Locate the cell with the specified text and output its (X, Y) center coordinate. 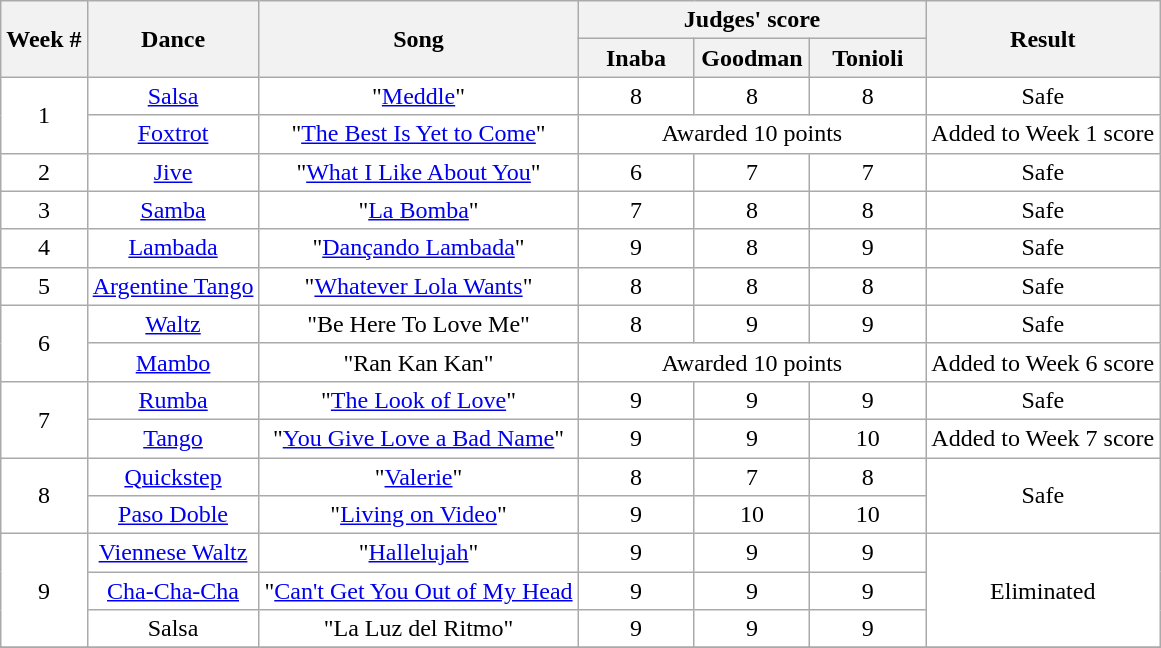
Goodman (752, 58)
Rumba (173, 400)
"La Luz del Ritmo" (418, 629)
Added to Week 6 score (1043, 362)
"The Best Is Yet to Come" (418, 134)
"Valerie" (418, 477)
Added to Week 7 score (1043, 438)
Jive (173, 172)
Dance (173, 39)
"What I Like About You" (418, 172)
3 (44, 210)
1 (44, 115)
Eliminated (1043, 591)
Foxtrot (173, 134)
Quickstep (173, 477)
Added to Week 1 score (1043, 134)
"Hallelujah" (418, 553)
Lambada (173, 248)
Tango (173, 438)
"La Bomba" (418, 210)
Mambo (173, 362)
4 (44, 248)
"Can't Get You Out of My Head (418, 591)
Inaba (636, 58)
Samba (173, 210)
Song (418, 39)
"Meddle" (418, 96)
5 (44, 286)
"Ran Kan Kan" (418, 362)
"Be Here To Love Me" (418, 324)
"Whatever Lola Wants" (418, 286)
Argentine Tango (173, 286)
"Living on Video" (418, 515)
Judges' score (752, 20)
"You Give Love a Bad Name" (418, 438)
"The Look of Love" (418, 400)
Week # (44, 39)
Tonioli (868, 58)
2 (44, 172)
Cha-Cha-Cha (173, 591)
Viennese Waltz (173, 553)
Waltz (173, 324)
Paso Doble (173, 515)
"Dançando Lambada" (418, 248)
Result (1043, 39)
